Search for the cell housing the specified text and yield its (x, y) center coordinate. 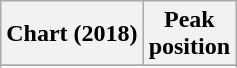
Peakposition (189, 34)
Chart (2018) (72, 34)
